Search for the cell housing the specified text and yield its [x, y] center coordinate. 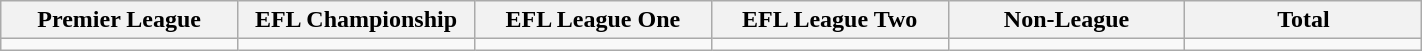
Non-League [1066, 20]
Total [1304, 20]
EFL League Two [830, 20]
EFL Championship [356, 20]
Premier League [120, 20]
EFL League One [592, 20]
